Search for the cell housing the specified text and yield its (x, y) center coordinate. 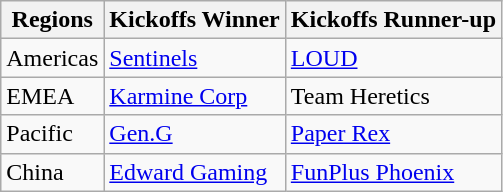
Sentinels (195, 58)
LOUD (393, 58)
Karmine Corp (195, 96)
FunPlus Phoenix (393, 172)
Team Heretics (393, 96)
Gen.G (195, 134)
Regions (52, 20)
Pacific (52, 134)
Kickoffs Runner-up (393, 20)
Paper Rex (393, 134)
Americas (52, 58)
China (52, 172)
EMEA (52, 96)
Edward Gaming (195, 172)
Kickoffs Winner (195, 20)
